Capture the cell that displays the provided text and extract its (x, y) central coordinate. 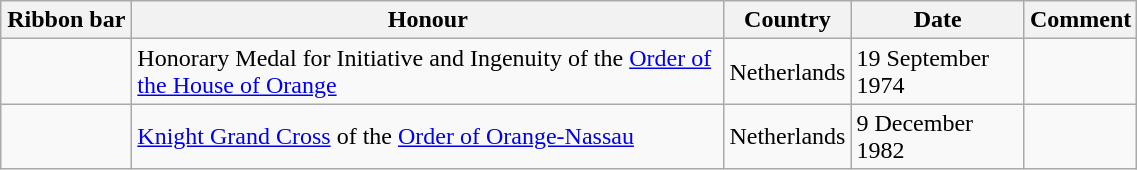
Honour (428, 20)
Knight Grand Cross of the Order of Orange-Nassau (428, 136)
Honorary Medal for Initiative and Ingenuity of the Order of the House of Orange (428, 72)
Ribbon bar (66, 20)
Date (938, 20)
9 December 1982 (938, 136)
Comment (1080, 20)
19 September 1974 (938, 72)
Country (788, 20)
